Identify which cell holds the provided text, then report its (x, y) central coordinate. 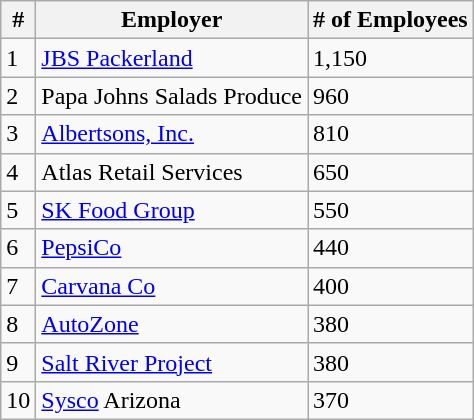
4 (18, 172)
3 (18, 134)
Atlas Retail Services (172, 172)
10 (18, 400)
9 (18, 362)
Albertsons, Inc. (172, 134)
370 (391, 400)
Sysco Arizona (172, 400)
5 (18, 210)
Employer (172, 20)
440 (391, 248)
Papa Johns Salads Produce (172, 96)
960 (391, 96)
400 (391, 286)
8 (18, 324)
6 (18, 248)
1,150 (391, 58)
2 (18, 96)
AutoZone (172, 324)
1 (18, 58)
550 (391, 210)
SK Food Group (172, 210)
# (18, 20)
JBS Packerland (172, 58)
Salt River Project (172, 362)
7 (18, 286)
# of Employees (391, 20)
Carvana Co (172, 286)
810 (391, 134)
650 (391, 172)
PepsiCo (172, 248)
